Return the [X, Y] coordinate for the center point of the cell that contains the specified text.  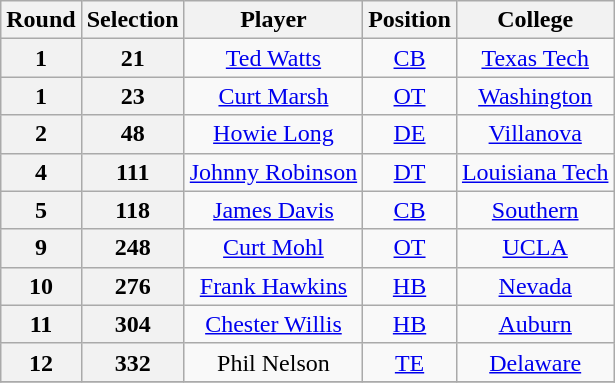
TE [410, 362]
Louisiana Tech [535, 172]
248 [132, 248]
UCLA [535, 248]
Delaware [535, 362]
Curt Marsh [273, 96]
James Davis [273, 210]
11 [41, 324]
9 [41, 248]
118 [132, 210]
Auburn [535, 324]
Washington [535, 96]
Ted Watts [273, 58]
Frank Hawkins [273, 286]
332 [132, 362]
College [535, 20]
Round [41, 20]
111 [132, 172]
DT [410, 172]
Position [410, 20]
10 [41, 286]
Texas Tech [535, 58]
304 [132, 324]
Southern [535, 210]
Player [273, 20]
276 [132, 286]
23 [132, 96]
Nevada [535, 286]
12 [41, 362]
2 [41, 134]
DE [410, 134]
4 [41, 172]
Phil Nelson [273, 362]
Villanova [535, 134]
Selection [132, 20]
Curt Mohl [273, 248]
Howie Long [273, 134]
Chester Willis [273, 324]
21 [132, 58]
Johnny Robinson [273, 172]
5 [41, 210]
48 [132, 134]
